Identify which cell holds the provided text, then report its (x, y) central coordinate. 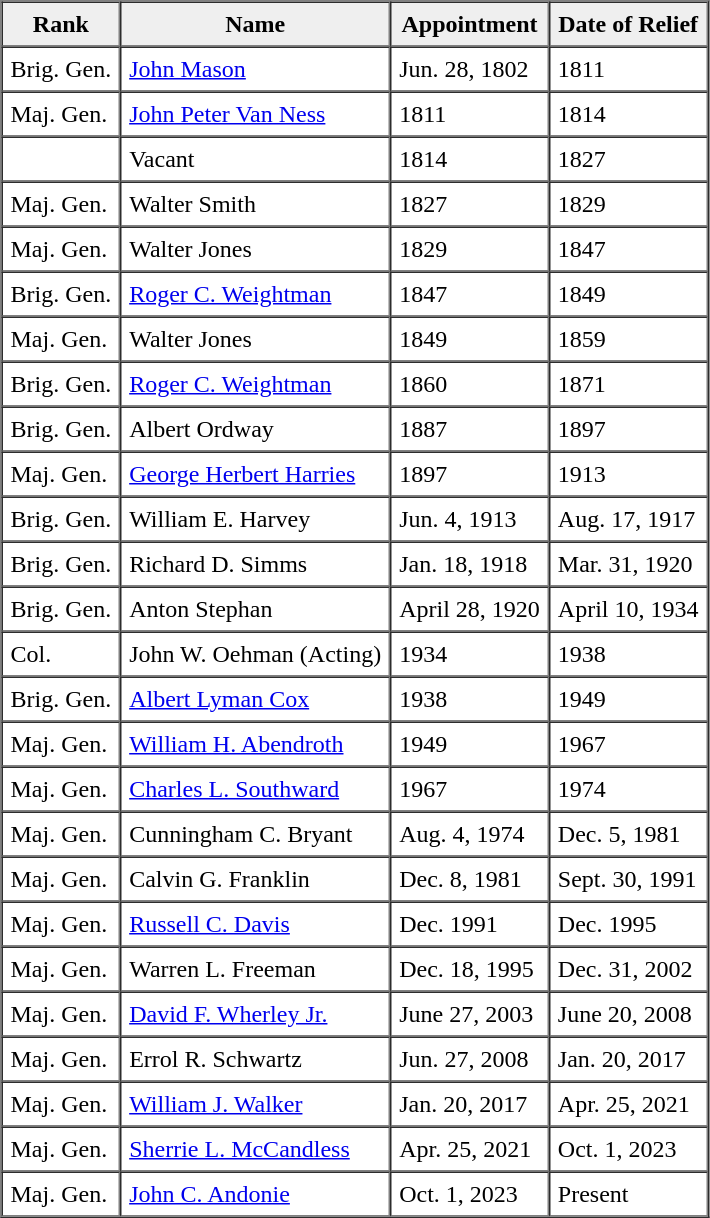
Name (255, 24)
Present (628, 1194)
Charles L. Southward (255, 788)
Dec. 8, 1981 (470, 878)
William H. Abendroth (255, 744)
Richard D. Simms (255, 564)
George Herbert Harries (255, 474)
Vacant (255, 158)
Sept. 30, 1991 (628, 878)
William E. Harvey (255, 518)
April 28, 1920 (470, 608)
Aug. 4, 1974 (470, 834)
John Mason (255, 68)
1913 (628, 474)
Sherrie L. McCandless (255, 1148)
1934 (470, 654)
Dec. 1995 (628, 924)
June 20, 2008 (628, 1014)
William J. Walker (255, 1104)
April 10, 1934 (628, 608)
Walter Smith (255, 204)
Dec. 18, 1995 (470, 968)
1859 (628, 338)
Date of Relief (628, 24)
Cunningham C. Bryant (255, 834)
1871 (628, 384)
John Peter Van Ness (255, 114)
1974 (628, 788)
1860 (470, 384)
Calvin G. Franklin (255, 878)
1887 (470, 428)
John W. Oehman (Acting) (255, 654)
Albert Lyman Cox (255, 698)
Aug. 17, 1917 (628, 518)
Jun. 28, 1802 (470, 68)
Jan. 18, 1918 (470, 564)
Jun. 4, 1913 (470, 518)
Albert Ordway (255, 428)
David F. Wherley Jr. (255, 1014)
Col. (62, 654)
Mar. 31, 1920 (628, 564)
Warren L. Freeman (255, 968)
Errol R. Schwartz (255, 1058)
Rank (62, 24)
Anton Stephan (255, 608)
Dec. 5, 1981 (628, 834)
Dec. 31, 2002 (628, 968)
John C. Andonie (255, 1194)
Appointment (470, 24)
Jun. 27, 2008 (470, 1058)
Dec. 1991 (470, 924)
June 27, 2003 (470, 1014)
Russell C. Davis (255, 924)
